Detect which cell encompasses the target text, then output its [x, y] center coordinate. 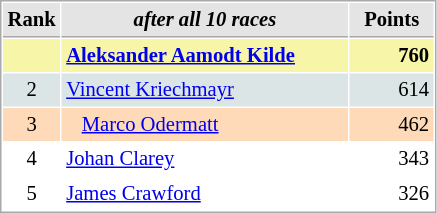
343 [392, 158]
5 [32, 194]
326 [392, 194]
2 [32, 90]
Points [392, 20]
after all 10 races [205, 20]
Aleksander Aamodt Kilde [205, 56]
Marco Odermatt [205, 124]
Rank [32, 20]
462 [392, 124]
760 [392, 56]
Vincent Kriechmayr [205, 90]
James Crawford [205, 194]
614 [392, 90]
3 [32, 124]
Johan Clarey [205, 158]
4 [32, 158]
